Find where the given text appears and provide that cell's center as (X, Y) coordinate. 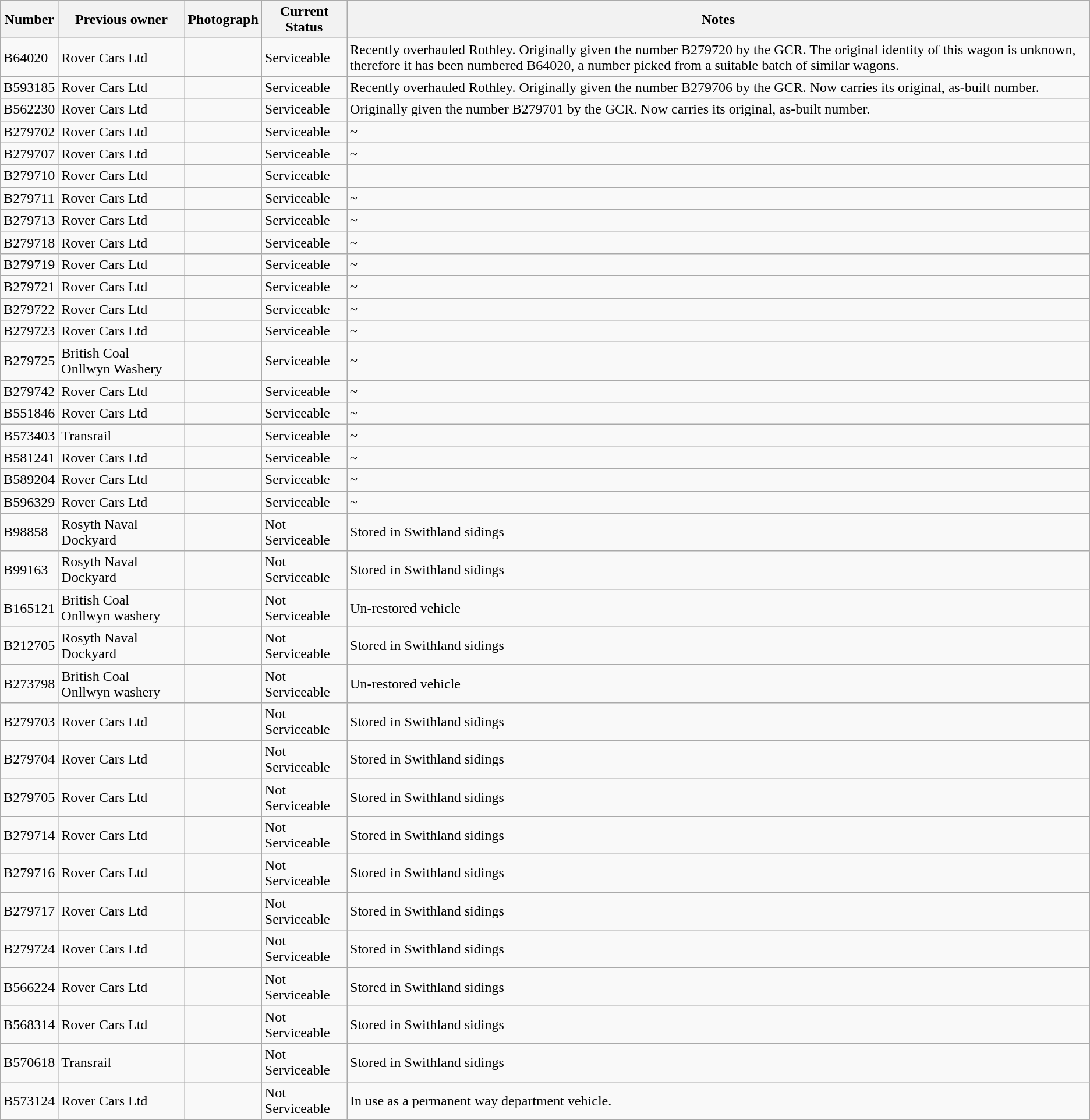
B562230 (29, 109)
B279703 (29, 721)
B568314 (29, 1025)
B279710 (29, 176)
B279707 (29, 154)
Originally given the number B279701 by the GCR. Now carries its original, as-built number. (719, 109)
B279723 (29, 331)
Current Status (304, 20)
B279711 (29, 198)
Number (29, 20)
B212705 (29, 645)
B573403 (29, 436)
B279717 (29, 911)
B279742 (29, 391)
B589204 (29, 480)
B279702 (29, 132)
B279719 (29, 264)
B279724 (29, 949)
B279716 (29, 874)
Notes (719, 20)
B98858 (29, 532)
B573124 (29, 1101)
B64020 (29, 57)
B279705 (29, 797)
B551846 (29, 414)
B279725 (29, 361)
B99163 (29, 570)
B279704 (29, 759)
B279714 (29, 835)
B279713 (29, 220)
B593185 (29, 87)
B279718 (29, 242)
B165121 (29, 608)
B279722 (29, 309)
B279721 (29, 287)
B566224 (29, 987)
B581241 (29, 458)
British Coal Onllwyn Washery (121, 361)
Previous owner (121, 20)
B273798 (29, 684)
B596329 (29, 502)
Recently overhauled Rothley. Originally given the number B279706 by the GCR. Now carries its original, as-built number. (719, 87)
B570618 (29, 1062)
Photograph (223, 20)
In use as a permanent way department vehicle. (719, 1101)
